Return the (x, y) coordinate for the center point of the cell that contains the specified text.  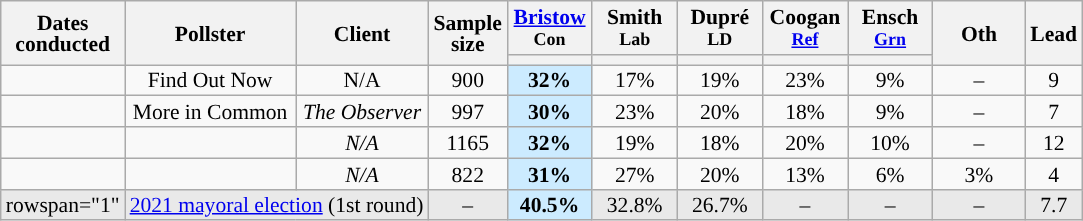
7.7 (1054, 204)
More in Common (210, 112)
27% (634, 174)
10% (890, 142)
32.8% (634, 204)
7 (1054, 112)
822 (468, 174)
9 (1054, 80)
6% (890, 174)
Samplesize (468, 33)
Datesconducted (63, 33)
4 (1054, 174)
Pollster (210, 33)
Ensch Grn (890, 28)
1165 (468, 142)
900 (468, 80)
30% (550, 112)
rowspan="1" (63, 204)
17% (634, 80)
Oth (980, 33)
Smith Lab (634, 28)
997 (468, 112)
2021 mayoral election (1st round) (277, 204)
3% (980, 174)
Bristow Con (550, 28)
31% (550, 174)
Coogan Ref (804, 28)
Dupré LD (720, 28)
12 (1054, 142)
13% (804, 174)
Client (362, 33)
26.7% (720, 204)
The Observer (362, 112)
Lead (1054, 33)
Find Out Now (210, 80)
40.5% (550, 204)
